Output the (X, Y) coordinate of the center of the cell containing the given text.  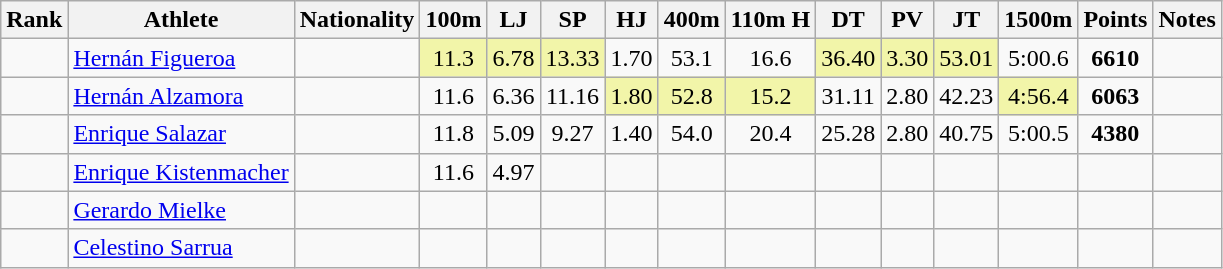
6.36 (514, 96)
11.8 (454, 134)
DT (848, 20)
1.70 (632, 58)
16.6 (770, 58)
31.11 (848, 96)
Gerardo Mielke (181, 210)
53.01 (966, 58)
Nationality (357, 20)
Celestino Sarrua (181, 248)
4.97 (514, 172)
3.30 (908, 58)
5:00.6 (1038, 58)
5.09 (514, 134)
54.0 (692, 134)
Notes (1187, 20)
13.33 (572, 58)
15.2 (770, 96)
Athlete (181, 20)
9.27 (572, 134)
40.75 (966, 134)
HJ (632, 20)
Enrique Salazar (181, 134)
4:56.4 (1038, 96)
Rank (34, 20)
SP (572, 20)
1.40 (632, 134)
52.8 (692, 96)
1500m (1038, 20)
25.28 (848, 134)
Hernán Alzamora (181, 96)
20.4 (770, 134)
42.23 (966, 96)
1.80 (632, 96)
5:00.5 (1038, 134)
400m (692, 20)
JT (966, 20)
53.1 (692, 58)
11.16 (572, 96)
6063 (1116, 96)
Hernán Figueroa (181, 58)
4380 (1116, 134)
36.40 (848, 58)
11.3 (454, 58)
LJ (514, 20)
100m (454, 20)
Points (1116, 20)
110m H (770, 20)
PV (908, 20)
Enrique Kistenmacher (181, 172)
6.78 (514, 58)
6610 (1116, 58)
